Determine the (x, y) coordinate at the center of the cell enclosing the given text.  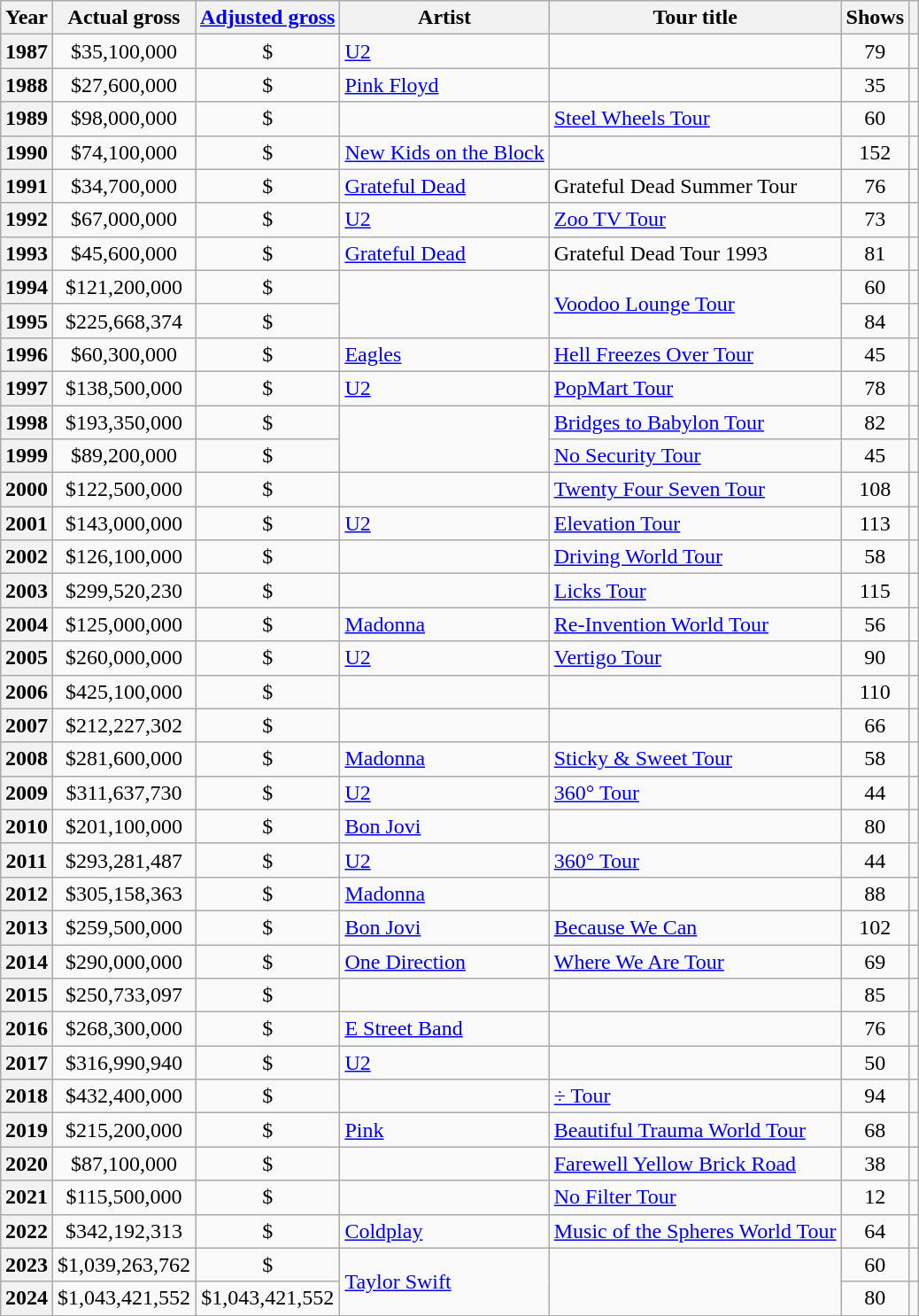
$98,000,000 (124, 119)
88 (875, 894)
$74,100,000 (124, 152)
$115,500,000 (124, 1197)
2014 (27, 961)
2020 (27, 1164)
$299,520,230 (124, 591)
1997 (27, 388)
Year (27, 18)
$89,200,000 (124, 456)
$215,200,000 (124, 1130)
Sticky & Sweet Tour (695, 759)
1995 (27, 321)
2021 (27, 1197)
2006 (27, 692)
2012 (27, 894)
2004 (27, 624)
$87,100,000 (124, 1164)
No Filter Tour (695, 1197)
2023 (27, 1265)
2010 (27, 826)
1992 (27, 220)
Licks Tour (695, 591)
85 (875, 995)
2019 (27, 1130)
78 (875, 388)
2022 (27, 1231)
Grateful Dead Summer Tour (695, 186)
No Security Tour (695, 456)
$193,350,000 (124, 422)
Music of the Spheres World Tour (695, 1231)
56 (875, 624)
Zoo TV Tour (695, 220)
2018 (27, 1096)
Pink Floyd (444, 85)
102 (875, 927)
2002 (27, 557)
2003 (27, 591)
$125,000,000 (124, 624)
64 (875, 1231)
Farewell Yellow Brick Road (695, 1164)
82 (875, 422)
2008 (27, 759)
$126,100,000 (124, 557)
1991 (27, 186)
Steel Wheels Tour (695, 119)
$138,500,000 (124, 388)
$201,100,000 (124, 826)
Taylor Swift (444, 1281)
Shows (875, 18)
Where We Are Tour (695, 961)
$425,100,000 (124, 692)
Pink (444, 1130)
108 (875, 490)
Hell Freezes Over Tour (695, 354)
$290,000,000 (124, 961)
$27,600,000 (124, 85)
152 (875, 152)
Adjusted gross (267, 18)
$432,400,000 (124, 1096)
2024 (27, 1298)
1999 (27, 456)
84 (875, 321)
1998 (27, 422)
Artist (444, 18)
2013 (27, 927)
35 (875, 85)
$281,600,000 (124, 759)
$260,000,000 (124, 658)
Vertigo Tour (695, 658)
$35,100,000 (124, 51)
12 (875, 1197)
90 (875, 658)
50 (875, 1063)
$45,600,000 (124, 253)
79 (875, 51)
2009 (27, 793)
Grateful Dead Tour 1993 (695, 253)
$143,000,000 (124, 523)
69 (875, 961)
1988 (27, 85)
68 (875, 1130)
113 (875, 523)
Coldplay (444, 1231)
2016 (27, 1029)
÷ Tour (695, 1096)
1989 (27, 119)
115 (875, 591)
Driving World Tour (695, 557)
1993 (27, 253)
$342,192,313 (124, 1231)
$316,990,940 (124, 1063)
Voodoo Lounge Tour (695, 304)
Tour title (695, 18)
Twenty Four Seven Tour (695, 490)
$1,039,263,762 (124, 1265)
New Kids on the Block (444, 152)
1996 (27, 354)
Elevation Tour (695, 523)
$67,000,000 (124, 220)
110 (875, 692)
$34,700,000 (124, 186)
$60,300,000 (124, 354)
2000 (27, 490)
2011 (27, 860)
$268,300,000 (124, 1029)
One Direction (444, 961)
38 (875, 1164)
$305,158,363 (124, 894)
Actual gross (124, 18)
$225,668,374 (124, 321)
PopMart Tour (695, 388)
$212,227,302 (124, 725)
$250,733,097 (124, 995)
1990 (27, 152)
2007 (27, 725)
$293,281,487 (124, 860)
E Street Band (444, 1029)
$121,200,000 (124, 287)
$311,637,730 (124, 793)
Re-Invention World Tour (695, 624)
Eagles (444, 354)
2005 (27, 658)
$122,500,000 (124, 490)
Bridges to Babylon Tour (695, 422)
81 (875, 253)
2001 (27, 523)
$259,500,000 (124, 927)
1994 (27, 287)
Beautiful Trauma World Tour (695, 1130)
73 (875, 220)
2017 (27, 1063)
66 (875, 725)
1987 (27, 51)
Because We Can (695, 927)
2015 (27, 995)
94 (875, 1096)
